Scan for the cell matching the given text and deliver its (x, y) coordinate at center. 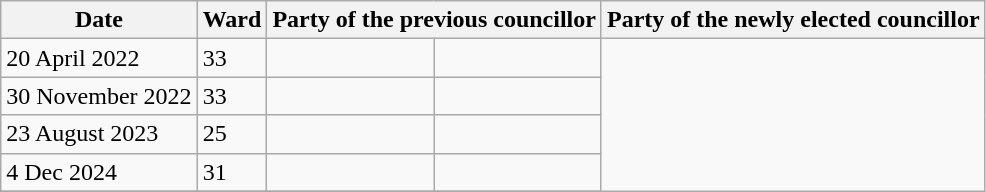
Party of the newly elected councillor (793, 20)
Date (99, 20)
Ward (232, 20)
30 November 2022 (99, 96)
25 (232, 134)
23 August 2023 (99, 134)
20 April 2022 (99, 58)
31 (232, 172)
Party of the previous councillor (434, 20)
4 Dec 2024 (99, 172)
